Output the (X, Y) coordinate of the center of the cell containing the given text.  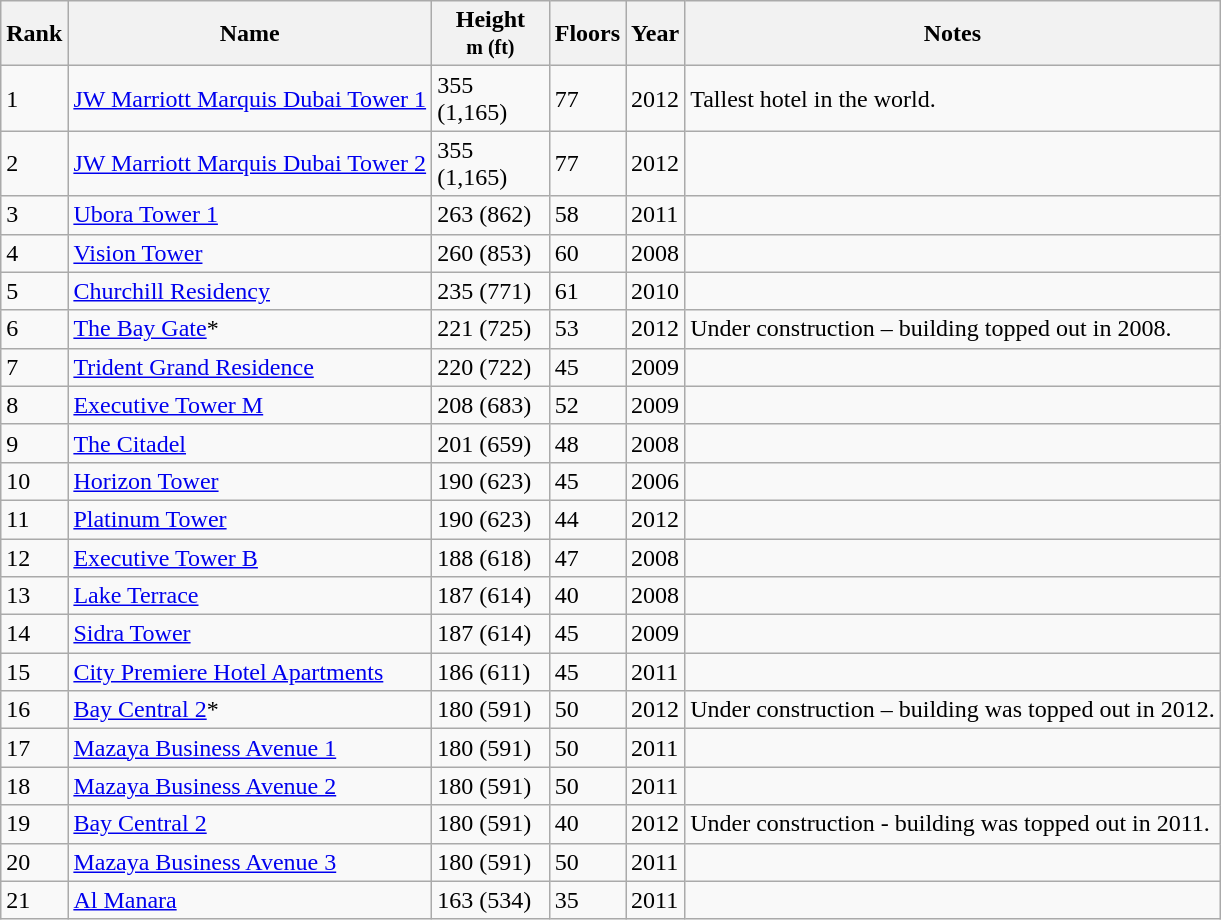
Bay Central 2* (250, 710)
Lake Terrace (250, 596)
Mazaya Business Avenue 1 (250, 748)
44 (587, 519)
Tallest hotel in the world. (953, 98)
12 (34, 557)
21 (34, 900)
52 (587, 405)
Mazaya Business Avenue 2 (250, 786)
35 (587, 900)
201 (659) (491, 443)
7 (34, 367)
260 (853) (491, 253)
3 (34, 215)
Executive Tower B (250, 557)
47 (587, 557)
221 (725) (491, 329)
2006 (656, 481)
11 (34, 519)
220 (722) (491, 367)
48 (587, 443)
53 (587, 329)
Executive Tower M (250, 405)
1 (34, 98)
17 (34, 748)
Trident Grand Residence (250, 367)
14 (34, 634)
Under construction – building topped out in 2008. (953, 329)
5 (34, 291)
Under construction – building was topped out in 2012. (953, 710)
6 (34, 329)
JW Marriott Marquis Dubai Tower 2 (250, 164)
4 (34, 253)
The Citadel (250, 443)
Year (656, 34)
Churchill Residency (250, 291)
2010 (656, 291)
61 (587, 291)
Heightm (ft) (491, 34)
186 (611) (491, 672)
Ubora Tower 1 (250, 215)
Name (250, 34)
JW Marriott Marquis Dubai Tower 1 (250, 98)
Horizon Tower (250, 481)
Under construction - building was topped out in 2011. (953, 824)
20 (34, 862)
Rank (34, 34)
163 (534) (491, 900)
Floors (587, 34)
Platinum Tower (250, 519)
Sidra Tower (250, 634)
City Premiere Hotel Apartments (250, 672)
9 (34, 443)
58 (587, 215)
60 (587, 253)
18 (34, 786)
208 (683) (491, 405)
Vision Tower (250, 253)
Al Manara (250, 900)
188 (618) (491, 557)
The Bay Gate* (250, 329)
Mazaya Business Avenue 3 (250, 862)
263 (862) (491, 215)
15 (34, 672)
235 (771) (491, 291)
19 (34, 824)
Notes (953, 34)
10 (34, 481)
8 (34, 405)
Bay Central 2 (250, 824)
13 (34, 596)
16 (34, 710)
2 (34, 164)
